Locate the cell with the specified text and output its (X, Y) center coordinate. 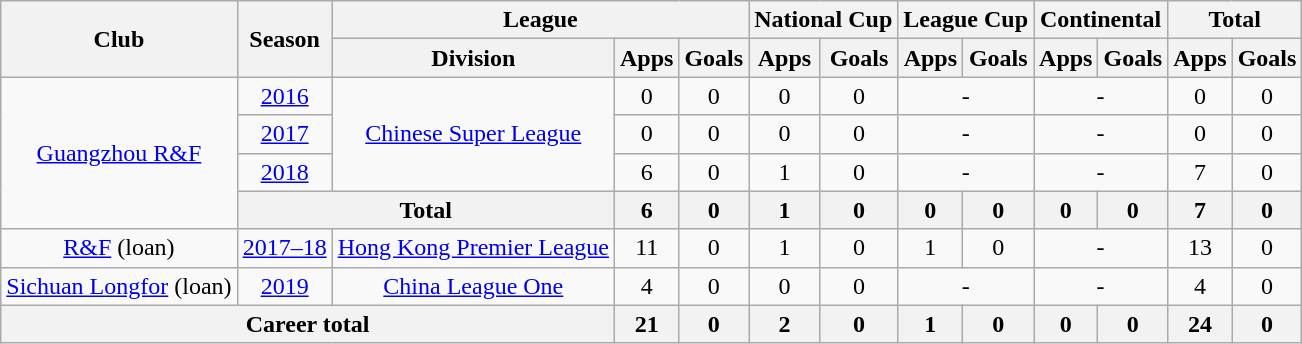
Season (284, 39)
Hong Kong Premier League (473, 248)
Chinese Super League (473, 134)
Club (119, 39)
League Cup (966, 20)
11 (646, 248)
13 (1200, 248)
Division (473, 58)
2017 (284, 134)
Continental (1101, 20)
2018 (284, 172)
Sichuan Longfor (loan) (119, 286)
Career total (308, 324)
24 (1200, 324)
2016 (284, 96)
National Cup (824, 20)
China League One (473, 286)
21 (646, 324)
2017–18 (284, 248)
2019 (284, 286)
2 (785, 324)
R&F (loan) (119, 248)
Guangzhou R&F (119, 153)
League (540, 20)
